Capture the cell that displays the provided text and extract its (X, Y) central coordinate. 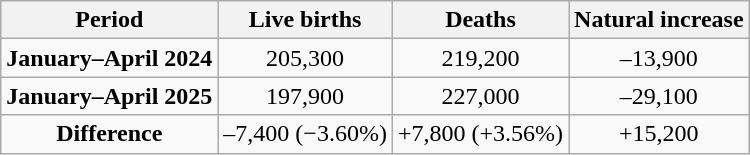
+15,200 (660, 134)
219,200 (480, 58)
Deaths (480, 20)
Period (110, 20)
Live births (306, 20)
205,300 (306, 58)
Natural increase (660, 20)
–13,900 (660, 58)
227,000 (480, 96)
January–April 2024 (110, 58)
+7,800 (+3.56%) (480, 134)
–7,400 (−3.60%) (306, 134)
Difference (110, 134)
–29,100 (660, 96)
January–April 2025 (110, 96)
197,900 (306, 96)
